Scan for the cell matching the given text and deliver its [x, y] coordinate at center. 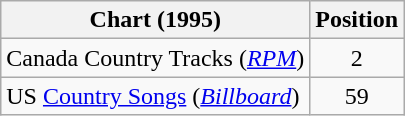
59 [357, 96]
2 [357, 58]
Position [357, 20]
US Country Songs (Billboard) [156, 96]
Canada Country Tracks (RPM) [156, 58]
Chart (1995) [156, 20]
